Detect which cell encompasses the target text, then output its (x, y) center coordinate. 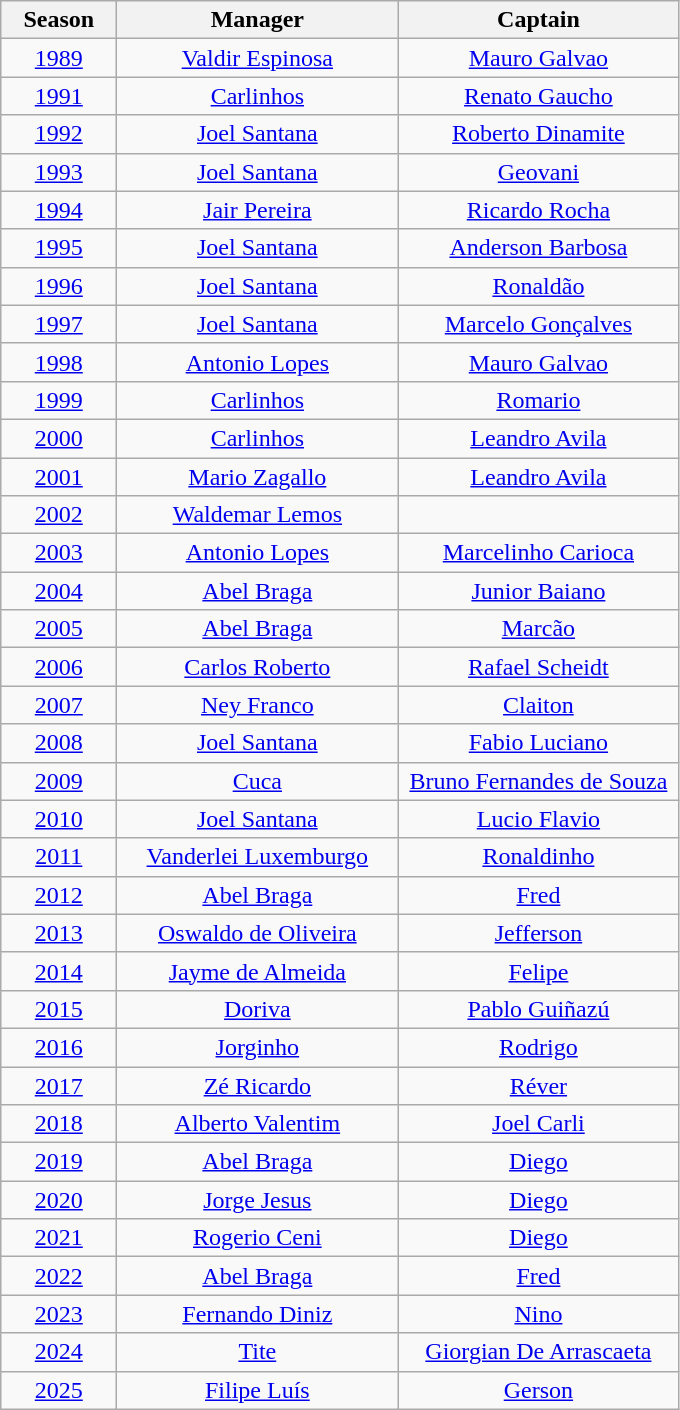
Carlos Roberto (258, 667)
Ney Franco (258, 705)
Joel Carli (538, 1124)
Captain (538, 20)
Fernando Diniz (258, 1314)
2005 (59, 629)
Nino (538, 1314)
Ricardo Rocha (538, 210)
1996 (59, 286)
Felipe (538, 971)
1993 (59, 172)
Réver (538, 1085)
2013 (59, 933)
2004 (59, 591)
2021 (59, 1238)
Marcelo Gonçalves (538, 324)
Pablo Guiñazú (538, 1009)
1991 (59, 96)
2023 (59, 1314)
Manager (258, 20)
Mario Zagallo (258, 477)
Zé Ricardo (258, 1085)
2010 (59, 819)
2024 (59, 1352)
2003 (59, 553)
Anderson Barbosa (538, 248)
Claiton (538, 705)
Renato Gaucho (538, 96)
2018 (59, 1124)
2019 (59, 1162)
2015 (59, 1009)
1994 (59, 210)
Geovani (538, 172)
2002 (59, 515)
Jair Pereira (258, 210)
Tite (258, 1352)
1997 (59, 324)
Season (59, 20)
2006 (59, 667)
2014 (59, 971)
1999 (59, 400)
Alberto Valentim (258, 1124)
Filipe Luís (258, 1390)
Marcão (538, 629)
Rafael Scheidt (538, 667)
2008 (59, 743)
Jayme de Almeida (258, 971)
Bruno Fernandes de Souza (538, 781)
Giorgian De Arrascaeta (538, 1352)
2025 (59, 1390)
Jorginho (258, 1047)
2012 (59, 895)
Ronaldinho (538, 857)
Doriva (258, 1009)
1989 (59, 58)
2007 (59, 705)
Rodrigo (538, 1047)
Junior Baiano (538, 591)
2016 (59, 1047)
Ronaldão (538, 286)
1992 (59, 134)
1998 (59, 362)
2011 (59, 857)
Oswaldo de Oliveira (258, 933)
Vanderlei Luxemburgo (258, 857)
2001 (59, 477)
Gerson (538, 1390)
Jefferson (538, 933)
2020 (59, 1200)
Roberto Dinamite (538, 134)
Fabio Luciano (538, 743)
Valdir Espinosa (258, 58)
Jorge Jesus (258, 1200)
Lucio Flavio (538, 819)
1995 (59, 248)
Marcelinho Carioca (538, 553)
2000 (59, 438)
Romario (538, 400)
2009 (59, 781)
2017 (59, 1085)
Cuca (258, 781)
2022 (59, 1276)
Rogerio Ceni (258, 1238)
Waldemar Lemos (258, 515)
